Return the (X, Y) coordinate for the center point of the cell that contains the specified text.  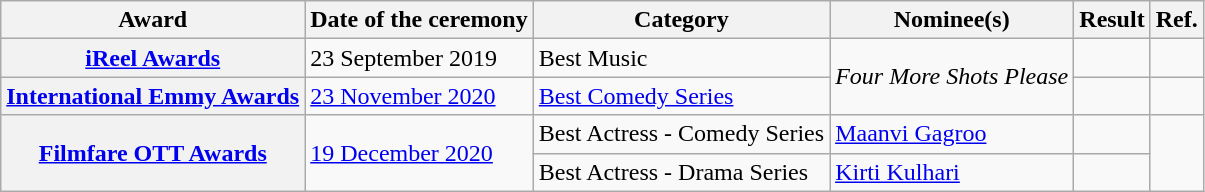
Ref. (1176, 20)
Nominee(s) (952, 20)
Maanvi Gagroo (952, 134)
23 September 2019 (420, 58)
Four More Shots Please (952, 77)
Award (153, 20)
Date of the ceremony (420, 20)
Kirti Kulhari (952, 172)
Best Comedy Series (681, 96)
Best Actress - Drama Series (681, 172)
iReel Awards (153, 58)
Best Music (681, 58)
International Emmy Awards (153, 96)
Category (681, 20)
19 December 2020 (420, 153)
Filmfare OTT Awards (153, 153)
Result (1112, 20)
Best Actress - Comedy Series (681, 134)
23 November 2020 (420, 96)
